Find where the given text appears and provide that cell's center as [X, Y] coordinate. 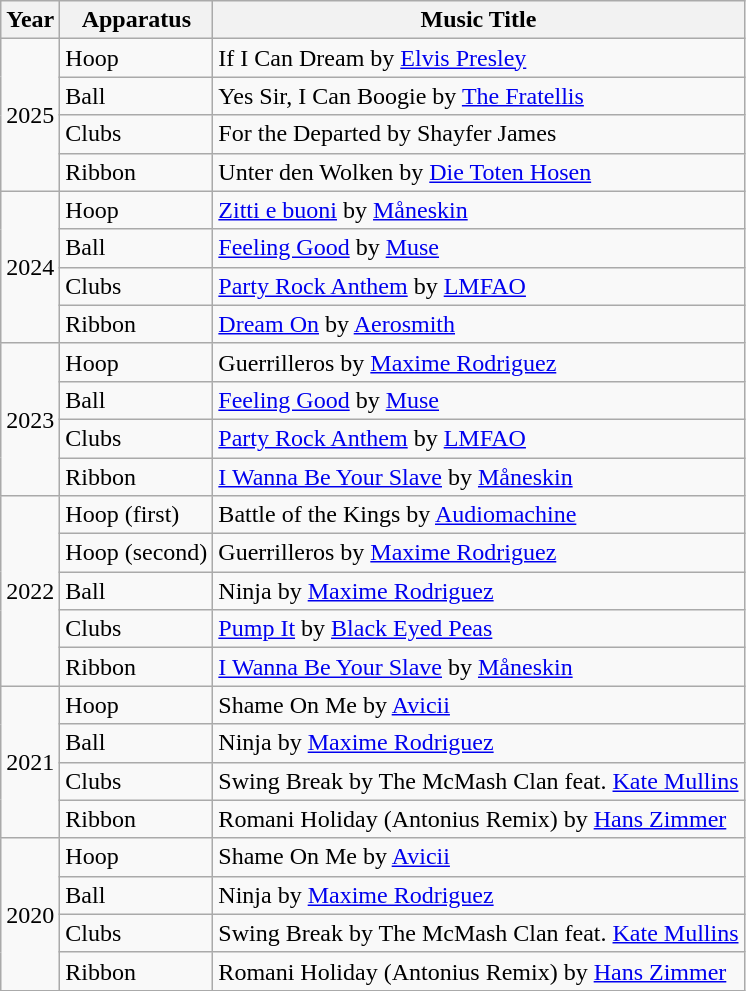
2021 [30, 762]
Battle of the Kings by Audiomachine [478, 515]
2020 [30, 914]
Hoop (second) [136, 553]
For the Departed by Shayfer James [478, 134]
Unter den Wolken by Die Toten Hosen [478, 172]
Apparatus [136, 20]
Dream On by Aerosmith [478, 324]
Year [30, 20]
Pump It by Black Eyed Peas [478, 629]
Hoop (first) [136, 515]
2024 [30, 267]
2022 [30, 591]
2025 [30, 115]
If I Can Dream by Elvis Presley [478, 58]
Yes Sir, I Can Boogie by The Fratellis [478, 96]
2023 [30, 419]
Zitti e buoni by Måneskin [478, 210]
Music Title [478, 20]
